Detect which cell encompasses the target text, then output its [X, Y] center coordinate. 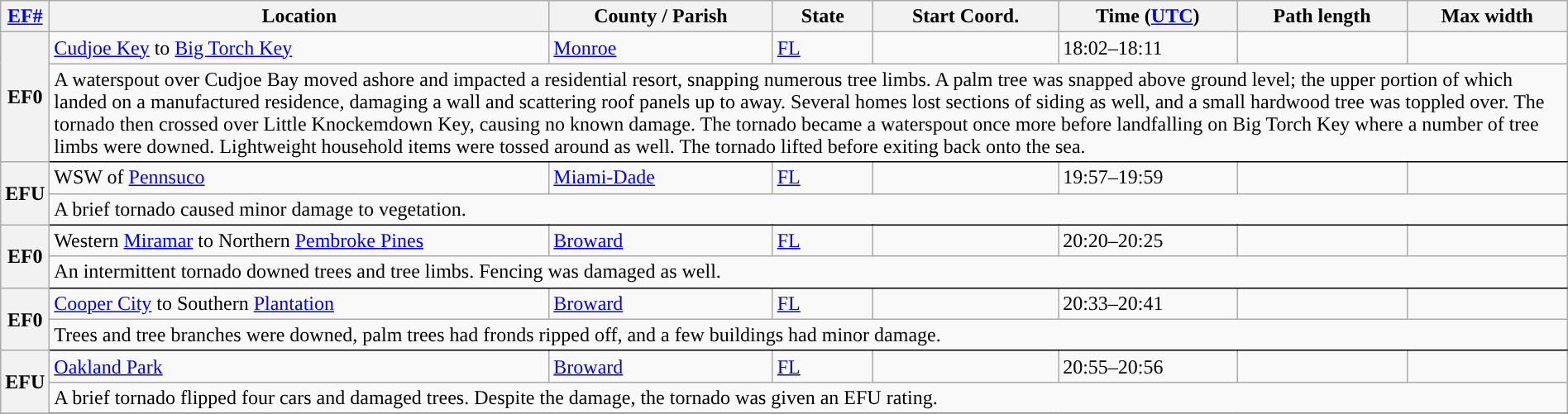
Start Coord. [965, 17]
WSW of Pennsuco [299, 178]
A brief tornado flipped four cars and damaged trees. Despite the damage, the tornado was given an EFU rating. [809, 397]
18:02–18:11 [1148, 48]
20:55–20:56 [1148, 366]
Location [299, 17]
Trees and tree branches were downed, palm trees had fronds ripped off, and a few buildings had minor damage. [809, 335]
Cudjoe Key to Big Torch Key [299, 48]
Miami-Dade [661, 178]
County / Parish [661, 17]
EF# [25, 17]
State [822, 17]
Max width [1487, 17]
Time (UTC) [1148, 17]
Cooper City to Southern Plantation [299, 303]
19:57–19:59 [1148, 178]
Oakland Park [299, 366]
20:20–20:25 [1148, 240]
Monroe [661, 48]
20:33–20:41 [1148, 303]
Path length [1322, 17]
A brief tornado caused minor damage to vegetation. [809, 209]
An intermittent tornado downed trees and tree limbs. Fencing was damaged as well. [809, 272]
Western Miramar to Northern Pembroke Pines [299, 240]
